Extract the [X, Y] coordinate from the center of the cell holding the provided text.  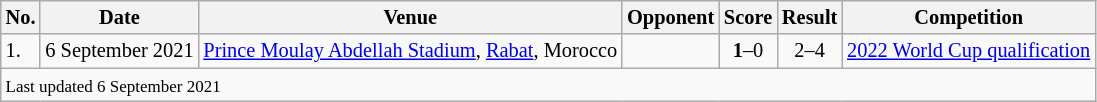
Date [119, 17]
Opponent [670, 17]
Score [748, 17]
Venue [410, 17]
Prince Moulay Abdellah Stadium, Rabat, Morocco [410, 51]
6 September 2021 [119, 51]
Competition [968, 17]
Last updated 6 September 2021 [548, 85]
1–0 [748, 51]
Result [810, 17]
2–4 [810, 51]
No. [21, 17]
2022 World Cup qualification [968, 51]
1. [21, 51]
